Locate the cell with the specified text and output its [x, y] center coordinate. 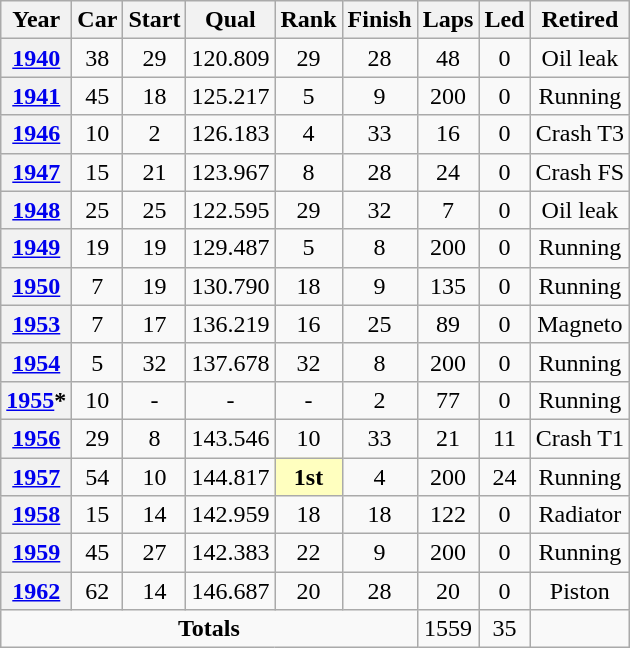
1559 [448, 629]
135 [448, 286]
1947 [36, 172]
Start [154, 20]
48 [448, 58]
Finish [380, 20]
Car [98, 20]
1958 [36, 515]
89 [448, 324]
Radiator [580, 515]
1949 [36, 248]
1959 [36, 553]
1946 [36, 134]
144.817 [230, 477]
Crash FS [580, 172]
Piston [580, 591]
136.219 [230, 324]
27 [154, 553]
Crash T3 [580, 134]
38 [98, 58]
17 [154, 324]
62 [98, 591]
1941 [36, 96]
120.809 [230, 58]
Year [36, 20]
1954 [36, 362]
122 [448, 515]
Laps [448, 20]
Led [504, 20]
129.487 [230, 248]
137.678 [230, 362]
142.959 [230, 515]
22 [308, 553]
1955* [36, 400]
126.183 [230, 134]
Magneto [580, 324]
130.790 [230, 286]
Rank [308, 20]
123.967 [230, 172]
77 [448, 400]
Retired [580, 20]
1956 [36, 438]
54 [98, 477]
1940 [36, 58]
Crash T1 [580, 438]
11 [504, 438]
142.383 [230, 553]
Totals [209, 629]
1953 [36, 324]
146.687 [230, 591]
1962 [36, 591]
122.595 [230, 210]
1950 [36, 286]
1957 [36, 477]
1948 [36, 210]
1st [308, 477]
35 [504, 629]
Qual [230, 20]
143.546 [230, 438]
125.217 [230, 96]
